For the text-containing cell, return its midpoint in [X, Y] coordinate format. 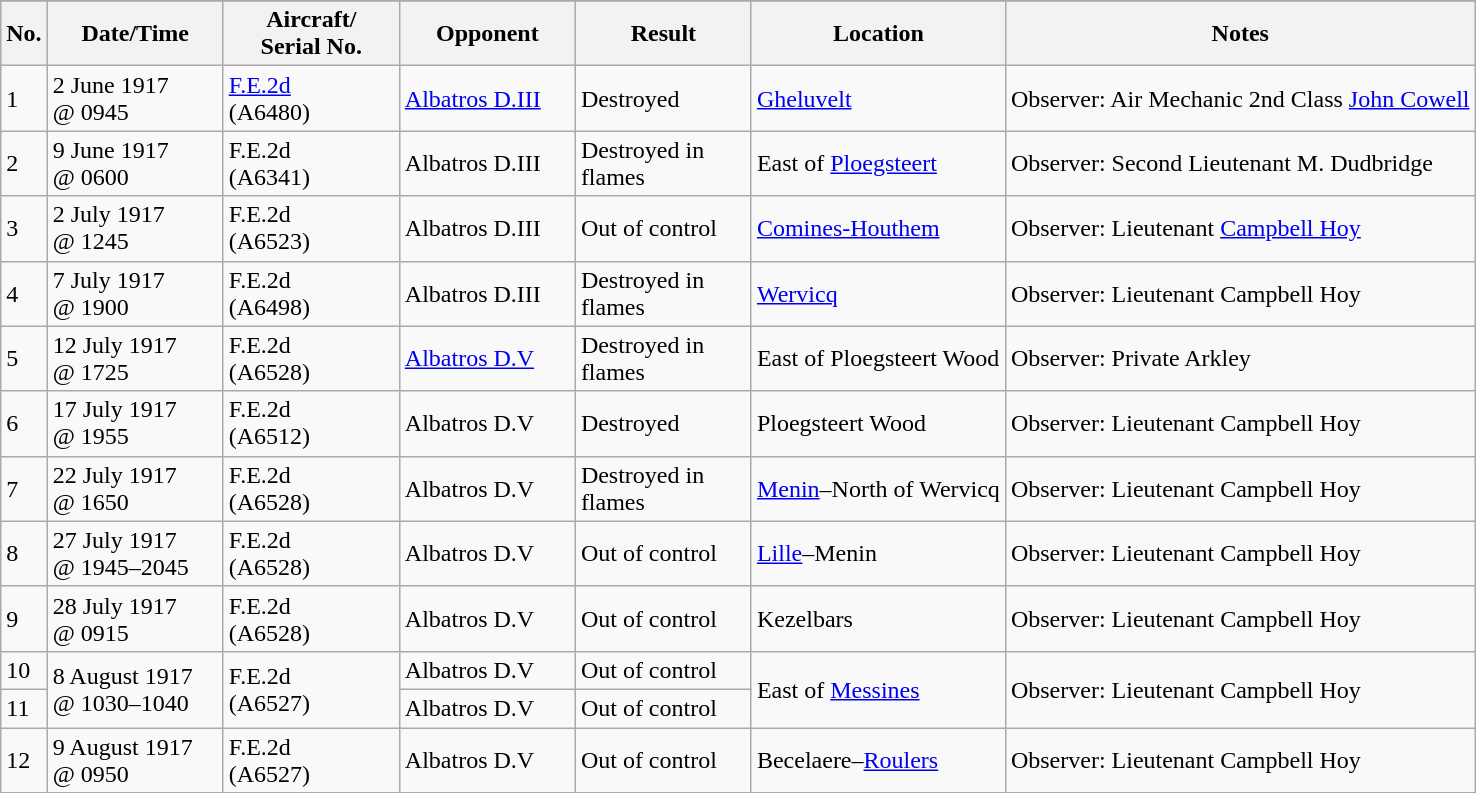
9 August 1917@ 0950 [135, 760]
28 July 1917@ 0915 [135, 618]
4 [24, 294]
8 August 1917@ 1030–1040 [135, 689]
Observer: Second Lieutenant M. Dudbridge [1240, 164]
F.E.2d(A6523) [311, 228]
27 July 1917@ 1945–2045 [135, 554]
7 July 1917@ 1900 [135, 294]
Gheluvelt [878, 98]
Observer: Air Mechanic 2nd Class John Cowell [1240, 98]
Date/Time [135, 34]
9 [24, 618]
Result [663, 34]
2 July 1917@ 1245 [135, 228]
Kezelbars [878, 618]
East of Ploegsteert [878, 164]
Notes [1240, 34]
No. [24, 34]
Opponent [487, 34]
Lille–Menin [878, 554]
2 June 1917@ 0945 [135, 98]
Observer: Private Arkley [1240, 358]
F.E.2d(A6498) [311, 294]
Comines-Houthem [878, 228]
10 [24, 670]
12 [24, 760]
12 July 1917@ 1725 [135, 358]
8 [24, 554]
22 July 1917@ 1650 [135, 488]
Menin–North of Wervicq [878, 488]
Aircraft/Serial No. [311, 34]
11 [24, 708]
2 [24, 164]
F.E.2d(A6341) [311, 164]
F.E.2d(A6512) [311, 424]
East of Ploegsteert Wood [878, 358]
3 [24, 228]
Wervicq [878, 294]
7 [24, 488]
Ploegsteert Wood [878, 424]
5 [24, 358]
East of Messines [878, 689]
17 July 1917@ 1955 [135, 424]
9 June 1917@ 0600 [135, 164]
F.E.2d(A6480) [311, 98]
1 [24, 98]
Becelaere–Roulers [878, 760]
Location [878, 34]
6 [24, 424]
